Return [X, Y] of the center of cell containing provided text 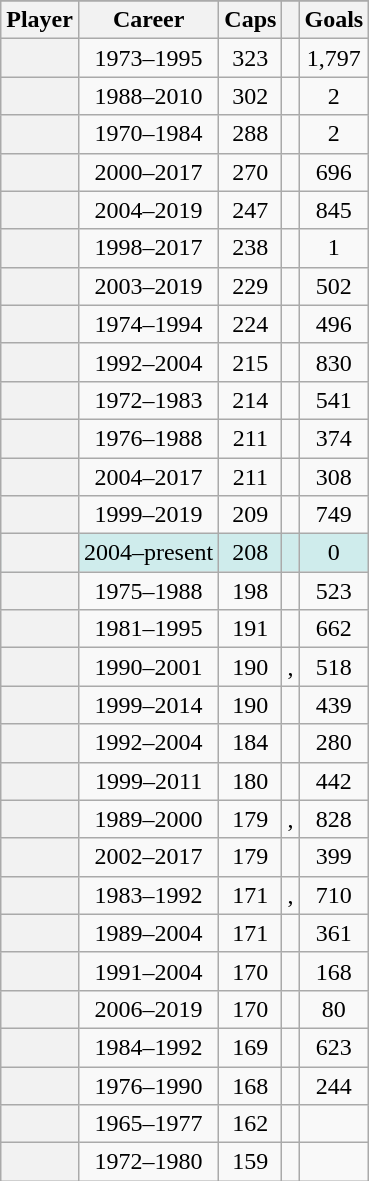
162 [250, 1124]
214 [250, 400]
1999–2019 [148, 515]
238 [250, 248]
1974–1994 [148, 324]
Caps [250, 20]
198 [250, 591]
1973–1995 [148, 58]
1984–1992 [148, 1047]
191 [250, 629]
1983–1992 [148, 895]
1972–1980 [148, 1162]
209 [250, 515]
1975–1988 [148, 591]
442 [334, 781]
208 [250, 553]
710 [334, 895]
2004–2017 [148, 477]
1965–1977 [148, 1124]
184 [250, 743]
374 [334, 438]
288 [250, 134]
1989–2000 [148, 819]
169 [250, 1047]
270 [250, 172]
280 [334, 743]
1976–1990 [148, 1085]
1998–2017 [148, 248]
696 [334, 172]
302 [250, 96]
Career [148, 20]
0 [334, 553]
1999–2014 [148, 705]
2006–2019 [148, 1009]
541 [334, 400]
1976–1988 [148, 438]
224 [250, 324]
1981–1995 [148, 629]
2000–2017 [148, 172]
361 [334, 933]
1988–2010 [148, 96]
Goals [334, 20]
662 [334, 629]
828 [334, 819]
247 [250, 210]
399 [334, 857]
244 [334, 1085]
159 [250, 1162]
502 [334, 286]
323 [250, 58]
439 [334, 705]
229 [250, 286]
2004–2019 [148, 210]
518 [334, 667]
2002–2017 [148, 857]
1,797 [334, 58]
Player [40, 20]
1 [334, 248]
1970–1984 [148, 134]
308 [334, 477]
1972–1983 [148, 400]
496 [334, 324]
830 [334, 362]
1989–2004 [148, 933]
2003–2019 [148, 286]
623 [334, 1047]
1990–2001 [148, 667]
180 [250, 781]
80 [334, 1009]
523 [334, 591]
215 [250, 362]
845 [334, 210]
1991–2004 [148, 971]
2004–present [148, 553]
1999–2011 [148, 781]
749 [334, 515]
